Extract the (X, Y) coordinate from the center of the cell holding the provided text.  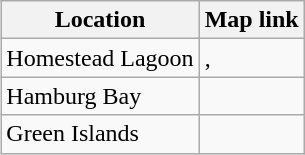
Hamburg Bay (100, 96)
Map link (252, 20)
Location (100, 20)
Homestead Lagoon (100, 58)
, (252, 58)
Green Islands (100, 134)
